Identify which cell holds the provided text, then report its [X, Y] central coordinate. 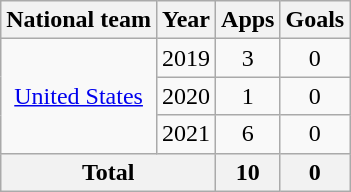
Year [186, 20]
1 [248, 96]
Apps [248, 20]
2021 [186, 134]
National team [79, 20]
Total [108, 172]
2020 [186, 96]
2019 [186, 58]
Goals [315, 20]
10 [248, 172]
6 [248, 134]
3 [248, 58]
United States [79, 96]
